Pinpoint the cell where the given text exists, returning its (x, y) midpoint coordinate. 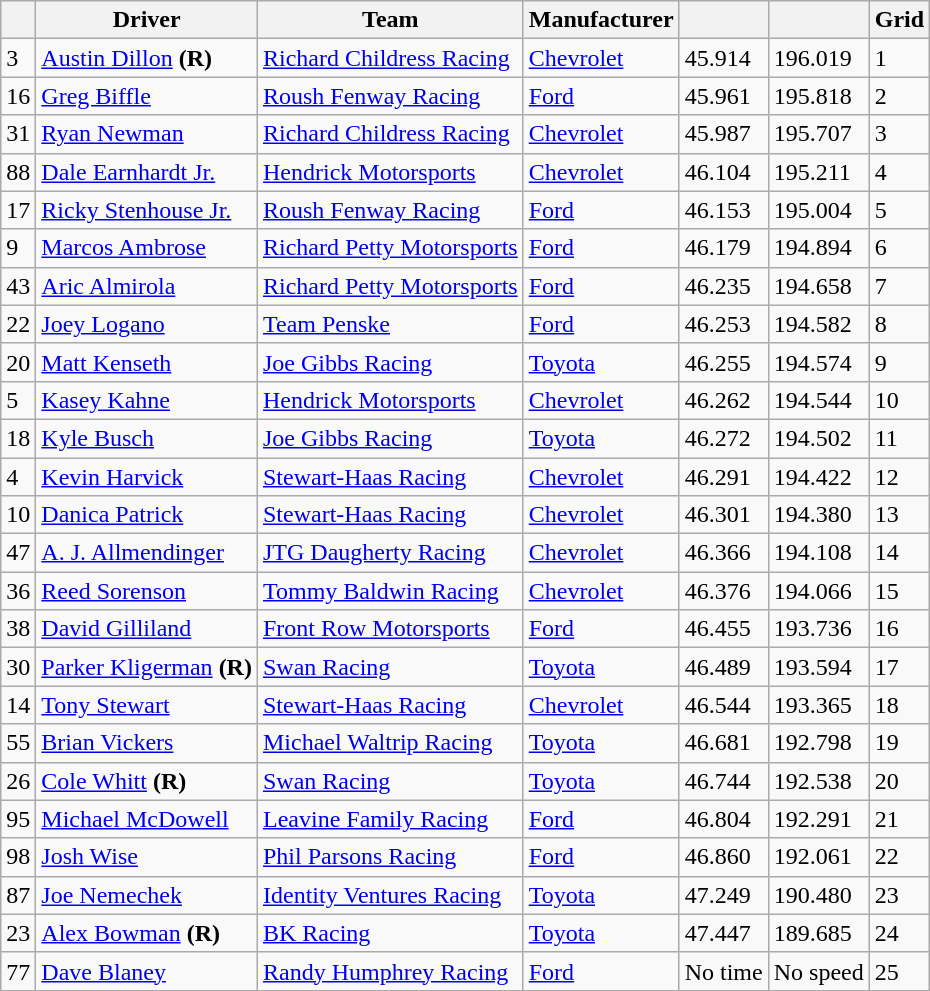
46.455 (724, 629)
47.249 (724, 895)
87 (18, 895)
2 (899, 96)
15 (899, 591)
A. J. Allmendinger (147, 553)
26 (18, 781)
45.961 (724, 96)
196.019 (818, 58)
194.422 (818, 477)
Dale Earnhardt Jr. (147, 172)
11 (899, 438)
195.004 (818, 210)
Kyle Busch (147, 438)
194.574 (818, 362)
193.736 (818, 629)
38 (18, 629)
55 (18, 743)
Cole Whitt (R) (147, 781)
Kasey Kahne (147, 400)
45.987 (724, 134)
Alex Bowman (R) (147, 933)
43 (18, 286)
Michael Waltrip Racing (390, 743)
46.489 (724, 667)
46.262 (724, 400)
46.804 (724, 819)
95 (18, 819)
Identity Ventures Racing (390, 895)
Team Penske (390, 324)
31 (18, 134)
8 (899, 324)
7 (899, 286)
194.380 (818, 515)
25 (899, 971)
192.291 (818, 819)
46.860 (724, 857)
Leavine Family Racing (390, 819)
21 (899, 819)
194.502 (818, 438)
Josh Wise (147, 857)
Tony Stewart (147, 705)
46.301 (724, 515)
195.707 (818, 134)
46.153 (724, 210)
Dave Blaney (147, 971)
46.255 (724, 362)
JTG Daugherty Racing (390, 553)
46.179 (724, 248)
Brian Vickers (147, 743)
13 (899, 515)
192.061 (818, 857)
Ricky Stenhouse Jr. (147, 210)
19 (899, 743)
46.104 (724, 172)
12 (899, 477)
Driver (147, 20)
45.914 (724, 58)
98 (18, 857)
Danica Patrick (147, 515)
194.658 (818, 286)
193.594 (818, 667)
30 (18, 667)
192.538 (818, 781)
Randy Humphrey Racing (390, 971)
BK Racing (390, 933)
46.544 (724, 705)
Tommy Baldwin Racing (390, 591)
No time (724, 971)
189.685 (818, 933)
46.291 (724, 477)
47 (18, 553)
192.798 (818, 743)
46.376 (724, 591)
46.272 (724, 438)
1 (899, 58)
194.108 (818, 553)
194.544 (818, 400)
Reed Sorenson (147, 591)
Team (390, 20)
Joe Nemechek (147, 895)
194.066 (818, 591)
6 (899, 248)
88 (18, 172)
Matt Kenseth (147, 362)
46.235 (724, 286)
Grid (899, 20)
Ryan Newman (147, 134)
Parker Kligerman (R) (147, 667)
77 (18, 971)
190.480 (818, 895)
Phil Parsons Racing (390, 857)
Aric Almirola (147, 286)
Front Row Motorsports (390, 629)
Michael McDowell (147, 819)
Austin Dillon (R) (147, 58)
24 (899, 933)
Manufacturer (601, 20)
194.582 (818, 324)
Marcos Ambrose (147, 248)
194.894 (818, 248)
Kevin Harvick (147, 477)
195.211 (818, 172)
46.744 (724, 781)
46.253 (724, 324)
47.447 (724, 933)
David Gilliland (147, 629)
No speed (818, 971)
36 (18, 591)
Joey Logano (147, 324)
46.681 (724, 743)
46.366 (724, 553)
Greg Biffle (147, 96)
195.818 (818, 96)
193.365 (818, 705)
